Determine the [X, Y] coordinate at the center of the cell enclosing the given text.  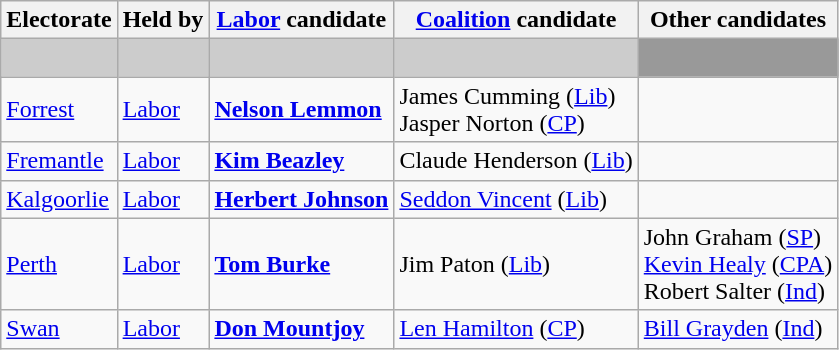
Forrest [59, 110]
Tom Burke [302, 264]
Jim Paton (Lib) [516, 264]
Coalition candidate [516, 20]
Kalgoorlie [59, 199]
Seddon Vincent (Lib) [516, 199]
Perth [59, 264]
Don Mountjoy [302, 329]
Held by [163, 20]
Herbert Johnson [302, 199]
Nelson Lemmon [302, 110]
Kim Beazley [302, 161]
Len Hamilton (CP) [516, 329]
Electorate [59, 20]
Fremantle [59, 161]
Other candidates [738, 20]
Labor candidate [302, 20]
Bill Grayden (Ind) [738, 329]
Swan [59, 329]
James Cumming (Lib)Jasper Norton (CP) [516, 110]
John Graham (SP)Kevin Healy (CPA)Robert Salter (Ind) [738, 264]
Claude Henderson (Lib) [516, 161]
